Search for the cell housing the specified text and yield its [X, Y] center coordinate. 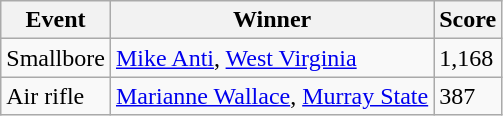
Marianne Wallace, Murray State [272, 96]
Score [468, 20]
1,168 [468, 58]
Event [56, 20]
Winner [272, 20]
Smallbore [56, 58]
387 [468, 96]
Mike Anti, West Virginia [272, 58]
Air rifle [56, 96]
